Provide the (x, y) coordinate of the cell's center where the given text is located.  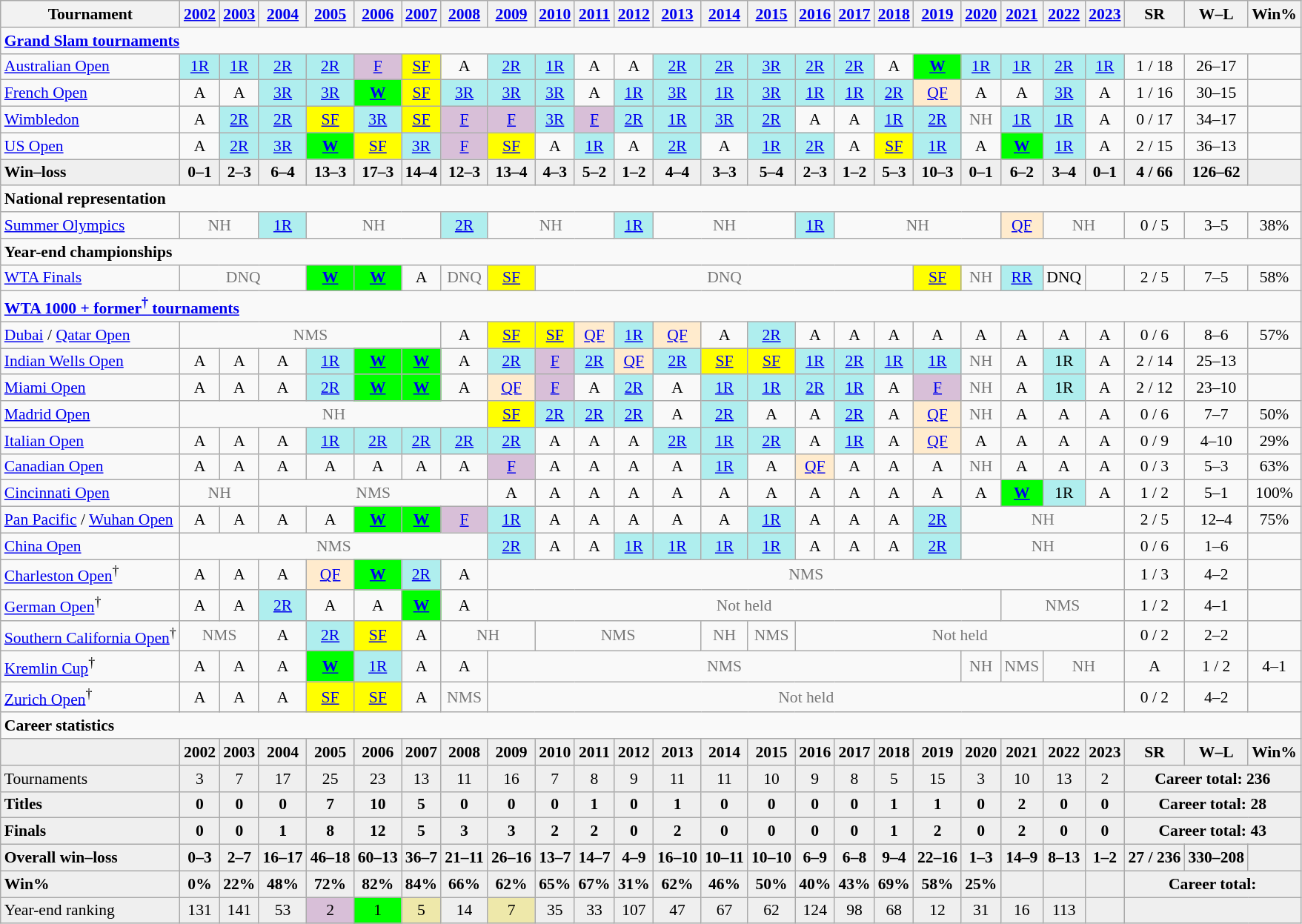
14–4 (421, 173)
5–4 (771, 173)
9–4 (894, 858)
17 (282, 779)
0 / 9 (1155, 441)
25 (331, 779)
6–8 (854, 858)
17–3 (378, 173)
Canadian Open (90, 467)
Australian Open (90, 67)
6–2 (1021, 173)
National representation (651, 199)
Wimbledon (90, 120)
43% (854, 884)
Pan Pacific / Wuhan Open (90, 520)
3–4 (1064, 173)
33 (594, 911)
23 (378, 779)
84% (421, 884)
Zurich Open† (90, 697)
0 / 5 (1155, 225)
Cincinnati Open (90, 493)
107 (634, 911)
China Open (90, 546)
47 (677, 911)
67 (725, 911)
25–13 (1216, 362)
1 / 3 (1155, 575)
0% (200, 884)
5–1 (1216, 493)
53 (282, 911)
27 / 236 (1155, 858)
15 (937, 779)
Tournaments (90, 779)
2–2 (1216, 636)
113 (1064, 911)
2 / 14 (1155, 362)
US Open (90, 146)
4–9 (634, 858)
36–7 (421, 858)
0 / 17 (1155, 120)
62 (771, 911)
Madrid Open (90, 414)
2 / 15 (1155, 146)
29% (1275, 441)
23–10 (1216, 388)
35 (554, 911)
Career statistics (651, 726)
31 (981, 911)
141 (239, 911)
Career total: (1212, 884)
26–17 (1216, 67)
4–4 (677, 173)
126–62 (1216, 173)
13–4 (511, 173)
30–15 (1216, 93)
Miami Open (90, 388)
4–3 (554, 173)
63% (1275, 467)
34–17 (1216, 120)
31% (634, 884)
Titles (90, 805)
0 / 3 (1155, 467)
16–17 (282, 858)
4–10 (1216, 441)
16–10 (677, 858)
14–7 (594, 858)
69% (894, 884)
13–3 (331, 173)
98 (854, 911)
100% (1275, 493)
57% (1275, 335)
6–4 (282, 173)
14 (464, 911)
82% (378, 884)
1 / 16 (1155, 93)
Summer Olympics (90, 225)
Grand Slam tournaments (651, 41)
68 (894, 911)
Overall win–loss (90, 858)
330–208 (1216, 858)
0–3 (200, 858)
1–3 (981, 858)
12–3 (464, 173)
131 (200, 911)
124 (815, 911)
12–4 (1216, 520)
72% (331, 884)
10–3 (937, 173)
1–6 (1216, 546)
8–13 (1064, 858)
Finals (90, 831)
66% (464, 884)
8–6 (1216, 335)
65% (554, 884)
1 / 18 (1155, 67)
13–7 (554, 858)
Year-end championships (651, 252)
RR (1021, 278)
2–7 (239, 858)
Career total: 28 (1212, 805)
Career total: 236 (1212, 779)
48% (282, 884)
10–11 (725, 858)
Indian Wells Open (90, 362)
Charleston Open† (90, 575)
75% (1275, 520)
Win–loss (90, 173)
3–5 (1216, 225)
46–18 (331, 858)
German Open† (90, 605)
40% (815, 884)
60–13 (378, 858)
Kremlin Cup† (90, 667)
36–13 (1216, 146)
26–16 (511, 858)
7–5 (1216, 278)
WTA Finals (90, 278)
22% (239, 884)
10–10 (771, 858)
2 / 12 (1155, 388)
21–11 (464, 858)
7–7 (1216, 414)
67% (594, 884)
WTA 1000 + former† tournaments (651, 307)
14–9 (1021, 858)
3–3 (725, 173)
French Open (90, 93)
4 / 66 (1155, 173)
Italian Open (90, 441)
Dubai / Qatar Open (90, 335)
Southern California Open† (90, 636)
5–2 (594, 173)
25% (981, 884)
46% (725, 884)
Career total: 43 (1212, 831)
Year-end ranking (90, 911)
Tournament (90, 14)
38% (1275, 225)
22–16 (937, 858)
6–9 (815, 858)
